Provide the [X, Y] coordinate of the cell's center where the given text is located.  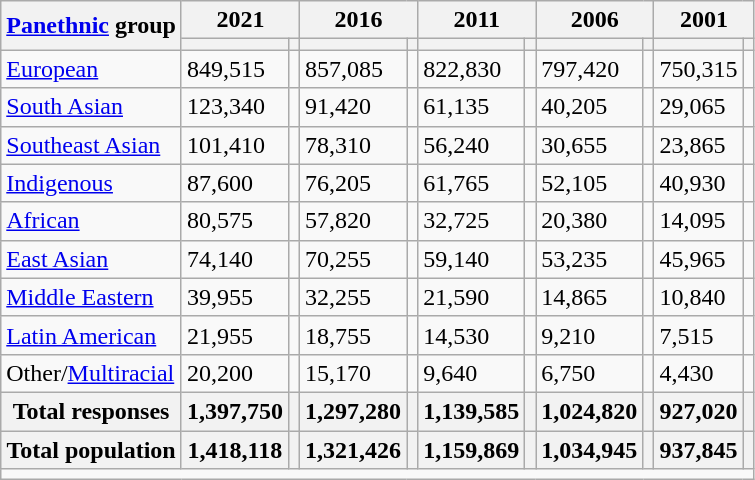
30,655 [590, 145]
123,340 [234, 107]
20,380 [590, 221]
Southeast Asian [92, 145]
61,765 [472, 183]
1,024,820 [590, 411]
1,418,118 [234, 449]
39,955 [234, 297]
29,065 [698, 107]
32,725 [472, 221]
1,034,945 [590, 449]
1,397,750 [234, 411]
849,515 [234, 69]
14,095 [698, 221]
9,640 [472, 373]
South Asian [92, 107]
Total population [92, 449]
76,205 [354, 183]
80,575 [234, 221]
1,297,280 [354, 411]
20,200 [234, 373]
Other/Multiracial [92, 373]
21,955 [234, 335]
6,750 [590, 373]
Indigenous [92, 183]
1,159,869 [472, 449]
2006 [595, 20]
52,105 [590, 183]
15,170 [354, 373]
14,530 [472, 335]
1,321,426 [354, 449]
23,865 [698, 145]
91,420 [354, 107]
African [92, 221]
927,020 [698, 411]
57,820 [354, 221]
1,139,585 [472, 411]
2016 [359, 20]
14,865 [590, 297]
East Asian [92, 259]
750,315 [698, 69]
40,930 [698, 183]
40,205 [590, 107]
2021 [240, 20]
61,135 [472, 107]
Panethnic group [92, 26]
European [92, 69]
2001 [704, 20]
4,430 [698, 373]
10,840 [698, 297]
Latin American [92, 335]
56,240 [472, 145]
70,255 [354, 259]
Total responses [92, 411]
857,085 [354, 69]
Middle Eastern [92, 297]
32,255 [354, 297]
53,235 [590, 259]
797,420 [590, 69]
18,755 [354, 335]
21,590 [472, 297]
822,830 [472, 69]
59,140 [472, 259]
7,515 [698, 335]
9,210 [590, 335]
45,965 [698, 259]
74,140 [234, 259]
937,845 [698, 449]
2011 [477, 20]
87,600 [234, 183]
101,410 [234, 145]
78,310 [354, 145]
